Detect which cell encompasses the target text, then output its (x, y) center coordinate. 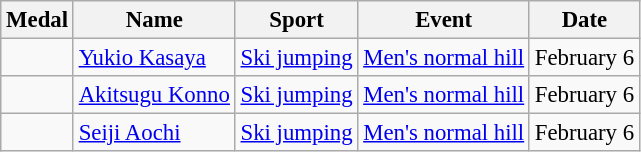
Name (154, 20)
Date (584, 20)
Yukio Kasaya (154, 58)
Medal (38, 20)
Akitsugu Konno (154, 95)
Seiji Aochi (154, 133)
Sport (296, 20)
Event (444, 20)
